Pinpoint the cell where the given text exists, returning its (x, y) midpoint coordinate. 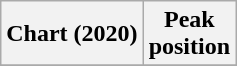
Chart (2020) (72, 34)
Peakposition (189, 34)
